Pinpoint the cell where the given text exists, returning its (x, y) midpoint coordinate. 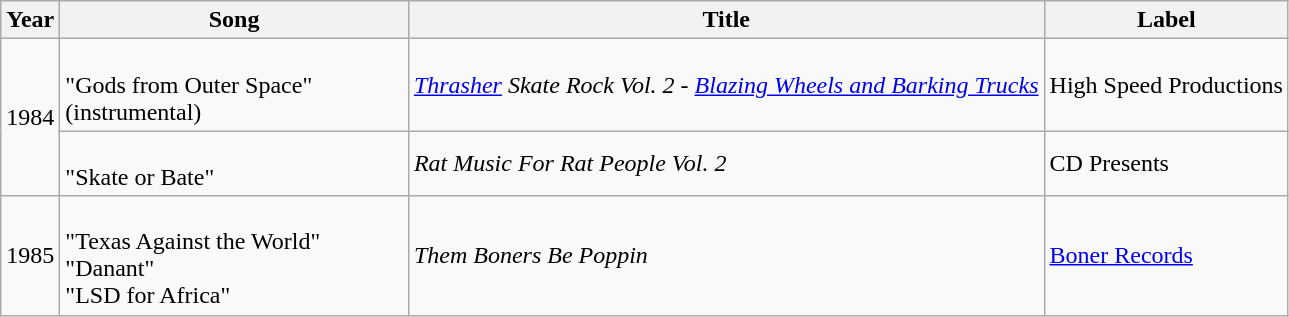
Title (726, 20)
Song (234, 20)
Label (1166, 20)
"Skate or Bate" (234, 164)
"Gods from Outer Space" (instrumental) (234, 85)
Boner Records (1166, 256)
Rat Music For Rat People Vol. 2 (726, 164)
Them Boners Be Poppin (726, 256)
CD Presents (1166, 164)
Year (30, 20)
"Texas Against the World""Danant""LSD for Africa" (234, 256)
1984 (30, 118)
High Speed Productions (1166, 85)
1985 (30, 256)
Thrasher Skate Rock Vol. 2 - Blazing Wheels and Barking Trucks (726, 85)
